Output the [X, Y] coordinate of the center of the cell containing the given text.  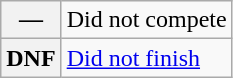
— [31, 20]
Did not compete [146, 20]
DNF [31, 58]
Did not finish [146, 58]
